Extract the (x, y) coordinate from the center of the cell holding the provided text.  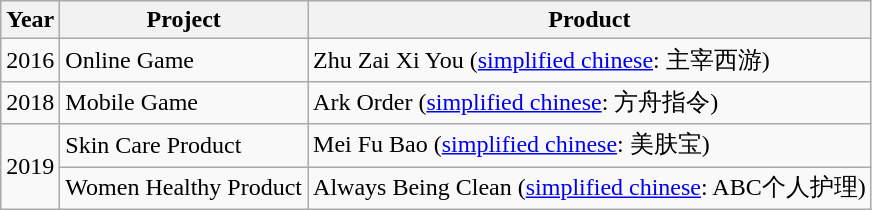
Mobile Game (184, 102)
Women Healthy Product (184, 188)
Always Being Clean (simplified chinese: ABC个人护理) (590, 188)
2016 (30, 60)
Zhu Zai Xi You (simplified chinese: 主宰西游) (590, 60)
Online Game (184, 60)
Product (590, 20)
Ark Order (simplified chinese: 方舟指令) (590, 102)
Skin Care Product (184, 146)
2019 (30, 166)
Year (30, 20)
2018 (30, 102)
Mei Fu Bao (simplified chinese: 美肤宝) (590, 146)
Project (184, 20)
